Capture the cell that displays the provided text and extract its [x, y] central coordinate. 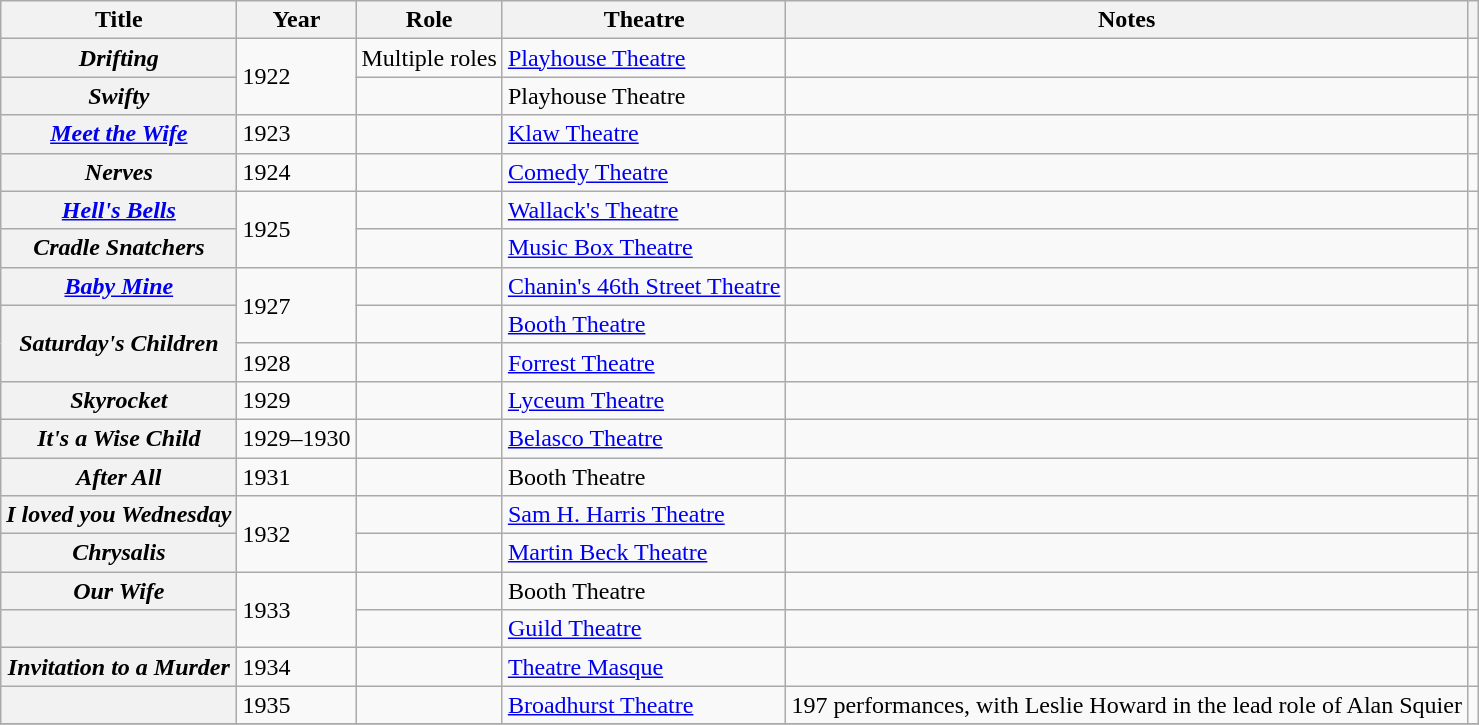
1932 [296, 534]
It's a Wise Child [119, 438]
Title [119, 20]
197 performances, with Leslie Howard in the lead role of Alan Squier [1127, 705]
1927 [296, 305]
Sam H. Harris Theatre [644, 515]
Baby Mine [119, 286]
Broadhurst Theatre [644, 705]
Theatre Masque [644, 667]
1924 [296, 172]
Theatre [644, 20]
Cradle Snatchers [119, 248]
Chanin's 46th Street Theatre [644, 286]
Belasco Theatre [644, 438]
Notes [1127, 20]
Lyceum Theatre [644, 400]
Nerves [119, 172]
Multiple roles [429, 58]
Skyrocket [119, 400]
Year [296, 20]
Our Wife [119, 591]
Chrysalis [119, 553]
1929 [296, 400]
Forrest Theatre [644, 362]
1934 [296, 667]
Swifty [119, 96]
1933 [296, 610]
Invitation to a Murder [119, 667]
Guild Theatre [644, 629]
1925 [296, 229]
1922 [296, 77]
After All [119, 477]
1931 [296, 477]
1923 [296, 134]
I loved you Wednesday [119, 515]
1929–1930 [296, 438]
Hell's Bells [119, 210]
1928 [296, 362]
1935 [296, 705]
Drifting [119, 58]
Role [429, 20]
Klaw Theatre [644, 134]
Comedy Theatre [644, 172]
Saturday's Children [119, 343]
Music Box Theatre [644, 248]
Martin Beck Theatre [644, 553]
Wallack's Theatre [644, 210]
Meet the Wife [119, 134]
